From the cell containing the given text, extract its center point as (X, Y) coordinate. 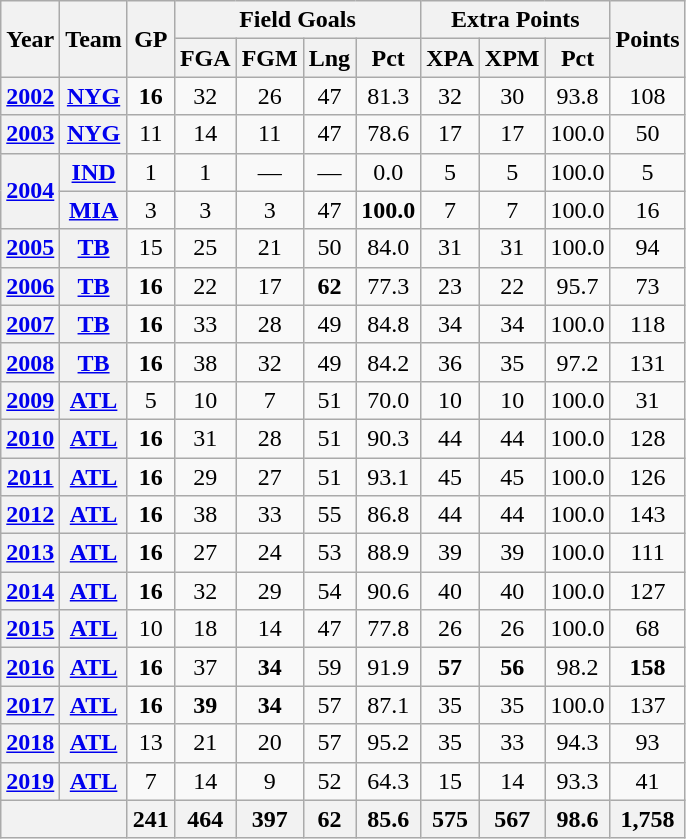
2003 (30, 134)
158 (648, 667)
87.1 (388, 705)
98.2 (578, 667)
97.2 (578, 362)
Extra Points (516, 20)
2018 (30, 743)
143 (648, 515)
2017 (30, 705)
81.3 (388, 96)
2010 (30, 438)
90.3 (388, 438)
128 (648, 438)
2002 (30, 96)
2005 (30, 248)
54 (329, 591)
131 (648, 362)
Year (30, 39)
9 (270, 781)
52 (329, 781)
2019 (30, 781)
2008 (30, 362)
1,758 (648, 819)
GP (150, 39)
94.3 (578, 743)
FGA (205, 58)
18 (205, 629)
53 (329, 553)
55 (329, 515)
85.6 (388, 819)
2016 (30, 667)
78.6 (388, 134)
24 (270, 553)
IND (94, 172)
25 (205, 248)
397 (270, 819)
94 (648, 248)
86.8 (388, 515)
13 (150, 743)
95.2 (388, 743)
111 (648, 553)
2006 (30, 286)
567 (512, 819)
68 (648, 629)
Team (94, 39)
93.1 (388, 477)
93.3 (578, 781)
93 (648, 743)
127 (648, 591)
FGM (270, 58)
118 (648, 324)
41 (648, 781)
91.9 (388, 667)
0.0 (388, 172)
84.8 (388, 324)
2015 (30, 629)
241 (150, 819)
2012 (30, 515)
77.8 (388, 629)
Lng (329, 58)
90.6 (388, 591)
126 (648, 477)
95.7 (578, 286)
XPA (450, 58)
23 (450, 286)
XPM (512, 58)
MIA (94, 210)
137 (648, 705)
30 (512, 96)
20 (270, 743)
56 (512, 667)
108 (648, 96)
98.6 (578, 819)
73 (648, 286)
36 (450, 362)
Points (648, 39)
93.8 (578, 96)
2007 (30, 324)
2004 (30, 191)
88.9 (388, 553)
37 (205, 667)
84.2 (388, 362)
2014 (30, 591)
70.0 (388, 400)
64.3 (388, 781)
575 (450, 819)
2009 (30, 400)
Field Goals (297, 20)
2011 (30, 477)
59 (329, 667)
77.3 (388, 286)
84.0 (388, 248)
2013 (30, 553)
464 (205, 819)
